Capture the cell that displays the provided text and extract its (X, Y) central coordinate. 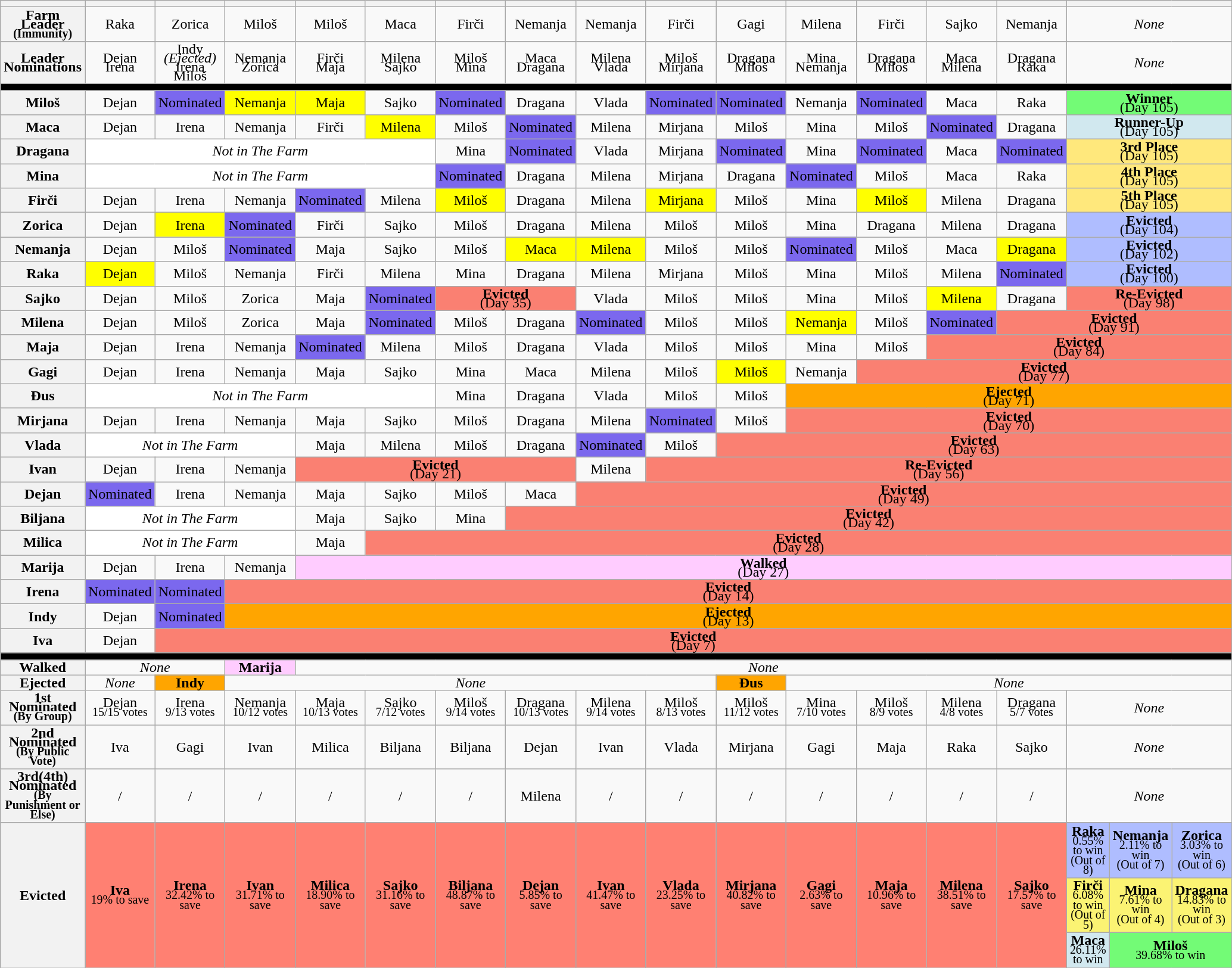
Ejected (Day 71) (1009, 396)
Walked (43, 667)
Vlada23.25% to save (681, 895)
Farm Leader(Immunity) (43, 24)
Evicted (Day 42) (869, 518)
Irena9/13 votes (190, 708)
Ejected (Day 13) (728, 616)
Dragana10/13 votes (541, 708)
Evicted (Day 28) (798, 543)
Mina7.61% to win(Out of 4) (1140, 905)
Miloš8/13 votes (681, 708)
Re-Evicted (Day 56) (939, 469)
Miloš39.68% to win (1170, 950)
Biljana48.87% to save (471, 895)
Ivan31.71% to save (260, 895)
Dragana14.83% to win(Out of 3) (1202, 905)
Maca26.11% to win (1088, 950)
Runner-Up (Day 105) (1149, 127)
Evicted (Day 70) (1009, 421)
Iva19% to save (120, 895)
MilenaSajko (400, 62)
Milena9/14 votes (611, 708)
Sajko31.16% to save (400, 895)
Miloš11/12 votes (751, 708)
DraganaRaka (1032, 62)
1st Nominated(By Group) (43, 708)
Miloš8/9 votes (891, 708)
FirčiMaja (331, 62)
MinaNemanja (822, 62)
Evicted (Day 91) (1114, 323)
Evicted (Day 35) (505, 298)
Evicted (Day 21) (436, 469)
Indy (Ejected)IrenaMiloš (190, 62)
Evicted (Day 104) (1149, 225)
MilošMirjana (681, 62)
5th Place (Day 105) (1149, 200)
Evicted (Day 7) (693, 641)
3rd(4th) Nominated(By Punishment or Else) (43, 796)
Mina7/10 votes (822, 708)
MilošMina (471, 62)
Irena32.42% to save (190, 895)
Leader Nominations (43, 62)
2nd Nominated(By Public Vote) (43, 747)
Evicted (Day 84) (1079, 347)
MacaMilena (962, 62)
Ivan41.47% to save (611, 895)
MacaDragana (541, 62)
DejanIrena (120, 62)
3rd Place (Day 105) (1149, 151)
Milica18.90% to save (331, 895)
Miloš9/14 votes (471, 708)
Evicted (Day 100) (1149, 274)
Winner (Day 105) (1149, 102)
Evicted (Day 49) (903, 493)
NemanjaZorica (260, 62)
Evicted (43, 895)
Ejected (43, 683)
4th Place (Day 105) (1149, 176)
Evicted (Day 102) (1149, 249)
Raka0.55% to win(Out of 8) (1088, 850)
Evicted (Day 63) (973, 444)
Milena4/8 votes (962, 708)
Gagi2.63% to save (822, 895)
Sajko7/12 votes (400, 708)
Maja10.96% to save (891, 895)
Nemanja2.11% to win(Out of 7) (1140, 850)
Dragana5/7 votes (1032, 708)
Re-Evicted (Day 98) (1149, 298)
Firči6.08% to win(Out of 5) (1088, 905)
Maja10/13 votes (331, 708)
Milena38.51% to save (962, 895)
Evicted (Day 14) (728, 592)
MilenaVlada (611, 62)
Zorica3.03% to win(Out of 6) (1202, 850)
Nemanja10/12 votes (260, 708)
Evicted (Day 77) (1044, 372)
Dejan15/15 votes (120, 708)
Mirjana40.82% to save (751, 895)
Dejan 5.85% to save (541, 895)
Walked (Day 27) (764, 567)
Sajko17.57% to save (1032, 895)
